Extract the (x, y) coordinate from the center of the cell holding the provided text.  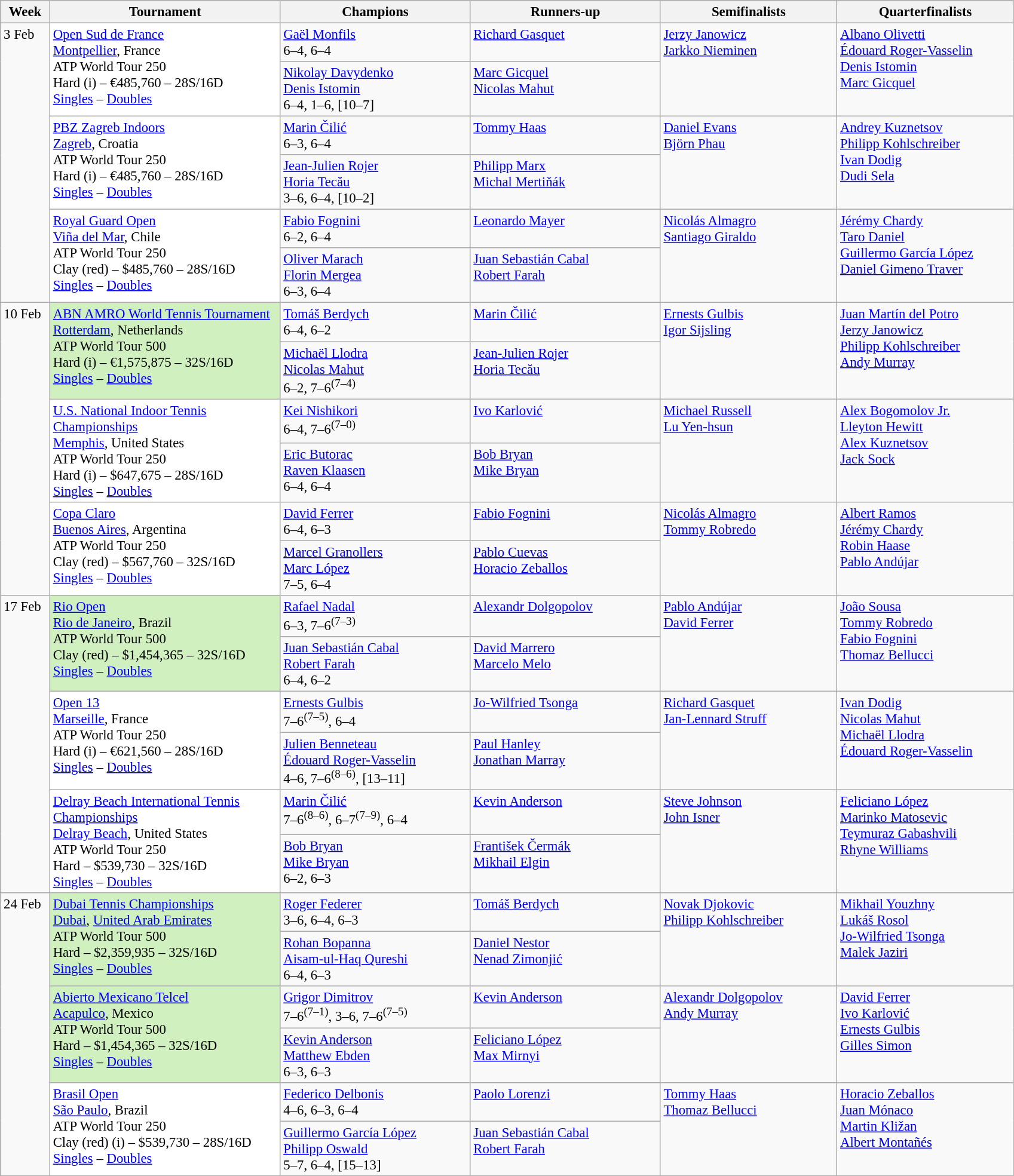
Marcel Granollers Marc López7–5, 6–4 (375, 568)
Bob Bryan Mike Bryan (565, 472)
Feliciano López Marinko Matosevic Teymuraz Gabashvili Rhyne Williams (926, 842)
Tomáš Berdych6–4, 6–2 (375, 323)
Ernests Gulbis Igor Sijsling (749, 351)
Daniel Nestor Nenad Zimonjić (565, 959)
Ivan Dodig Nicolas Mahut Michaël Llodra Édouard Roger-Vasselin (926, 741)
24 Feb (25, 1034)
Eric Butorac Raven Klaasen6–4, 6–4 (375, 472)
Abierto Mexicano Telcel Acapulco, MexicoATP World Tour 500Hard – $1,454,365 – 32S/16DSingles – Doubles (165, 1034)
Oliver Marach Florin Mergea6–3, 6–4 (375, 276)
Nikolay Davydenko Denis Istomin6–4, 1–6, [10–7] (375, 89)
Tommy Haas (565, 136)
Alex Bogomolov Jr. Lleyton Hewitt Alex Kuznetsov Jack Sock (926, 450)
Juan Martín del Potro Jerzy Janowicz Philipp Kohlschreiber Andy Murray (926, 351)
Julien Benneteau Édouard Roger-Vasselin4–6, 7–6(8–6), [13–11] (375, 762)
17 Feb (25, 744)
Marin Čilić 6–3, 6–4 (375, 136)
Jo-Wilfried Tsonga (565, 712)
David Ferrer6–4, 6–3 (375, 521)
David Ferrer Ivo Karlović Ernests Gulbis Gilles Simon (926, 1034)
Marin Čilić (565, 323)
Dubai Tennis Championships Dubai, United Arab EmiratesATP World Tour 500Hard – $2,359,935 – 32S/16DSingles – Doubles (165, 939)
Fabio Fognini (565, 521)
U.S. National Indoor Tennis Championships Memphis, United StatesATP World Tour 250Hard (i) – $647,675 – 28S/16DSingles – Doubles (165, 450)
Open Sud de France Montpellier, FranceATP World Tour 250Hard (i) – €485,760 – 28S/16DSingles – Doubles (165, 70)
Tomáš Berdych (565, 913)
Richard Gasquet (565, 43)
Kevin Anderson Matthew Ebden6–3, 6–3 (375, 1055)
Bob Bryan Mike Bryan6–2, 6–3 (375, 864)
Quarterfinalists (926, 12)
Rio Open Rio de Janeiro, BrazilATP World Tour 500Clay (red) – $1,454,365 – 32S/16DSingles – Doubles (165, 644)
Tommy Haas Thomaz Bellucci (749, 1129)
Marin Čilić7–6(8–6), 6–7(7–9), 6–4 (375, 812)
Novak Djokovic Philipp Kohlschreiber (749, 939)
Alexandr Dolgopolov Andy Murray (749, 1034)
David Marrero Marcelo Melo (565, 664)
Jerzy Janowicz Jarkko Nieminen (749, 70)
Roger Federer3–6, 6–4, 6–3 (375, 913)
Royal Guard Open Viña del Mar, ChileATP World Tour 250Clay (red) – $485,760 – 28S/16DSingles – Doubles (165, 256)
Guillermo García López Philipp Oswald5–7, 6–4, [15–13] (375, 1149)
Week (25, 12)
Nicolás Almagro Tommy Robredo (749, 548)
Mikhail Youzhny Lukáš Rosol Jo-Wilfried Tsonga Malek Jaziri (926, 939)
Jérémy Chardy Taro Daniel Guillermo García López Daniel Gimeno Traver (926, 256)
Jean-Julien Rojer Horia Tecău (565, 370)
Andrey Kuznetsov Philipp Kohlschreiber Ivan Dodig Dudi Sela (926, 163)
Paul Hanley Jonathan Marray (565, 762)
Brasil Open São Paulo, BrazilATP World Tour 250Clay (red) (i) – $539,730 – 28S/16DSingles – Doubles (165, 1129)
Nicolás Almagro Santiago Giraldo (749, 256)
Albert Ramos Jérémy Chardy Robin Haase Pablo Andújar (926, 548)
Alexandr Dolgopolov (565, 616)
Grigor Dimitrov7–6(7–1), 3–6, 7–6(7–5) (375, 1007)
Albano Olivetti Édouard Roger-Vasselin Denis Istomin Marc Gicquel (926, 70)
Rohan Bopanna Aisam-ul-Haq Qureshi6–4, 6–3 (375, 959)
3 Feb (25, 164)
Leonardo Mayer (565, 229)
Tournament (165, 12)
Michaël Llodra Nicolas Mahut6–2, 7–6(7–4) (375, 370)
Open 13 Marseille, FranceATP World Tour 250Hard (i) – €621,560 – 28S/16DSingles – Doubles (165, 741)
Daniel Evans Björn Phau (749, 163)
Ernests Gulbis7–6(7–5), 6–4 (375, 712)
Ivo Karlović (565, 421)
Richard Gasquet Jan-Lennard Struff (749, 741)
František Čermák Mikhail Elgin (565, 864)
Delray Beach International Tennis Championships Delray Beach, United StatesATP World Tour 250Hard – $539,730 – 32S/16DSingles – Doubles (165, 842)
Rafael Nadal 6–3, 7–6(7–3) (375, 616)
Semifinalists (749, 12)
Michael Russell Lu Yen-hsun (749, 450)
Jean-Julien Rojer Horia Tecău3–6, 6–4, [10–2] (375, 182)
10 Feb (25, 449)
João Sousa Tommy Robredo Fabio Fognini Thomaz Bellucci (926, 644)
ABN AMRO World Tennis Tournament Rotterdam, NetherlandsATP World Tour 500Hard (i) – €1,575,875 – 32S/16DSingles – Doubles (165, 351)
Marc Gicquel Nicolas Mahut (565, 89)
Pablo Andújar David Ferrer (749, 644)
Fabio Fognini 6–2, 6–4 (375, 229)
Feliciano López Max Mirnyi (565, 1055)
Kei Nishikori6–4, 7–6(7–0) (375, 421)
Paolo Lorenzi (565, 1101)
Runners-up (565, 12)
Juan Sebastián Cabal Robert Farah6–4, 6–2 (375, 664)
Steve Johnson John Isner (749, 842)
Copa Claro Buenos Aires, ArgentinaATP World Tour 250Clay (red) – $567,760 – 32S/16DSingles – Doubles (165, 548)
Champions (375, 12)
Pablo Cuevas Horacio Zeballos (565, 568)
Gaël Monfils 6–4, 6–4 (375, 43)
Federico Delbonis4–6, 6–3, 6–4 (375, 1101)
Philipp Marx Michal Mertiňák (565, 182)
PBZ Zagreb Indoors Zagreb, CroatiaATP World Tour 250Hard (i) – €485,760 – 28S/16DSingles – Doubles (165, 163)
Horacio Zeballos Juan Mónaco Martin Kližan Albert Montañés (926, 1129)
